Determine the (X, Y) coordinate at the center of the cell enclosing the given text.  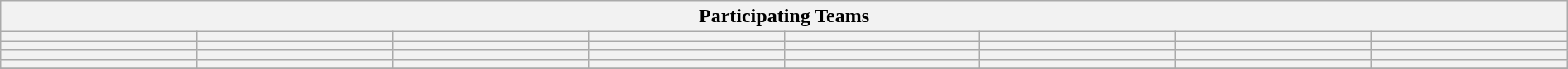
Participating Teams (784, 16)
